Find where the given text appears and provide that cell's center as [X, Y] coordinate. 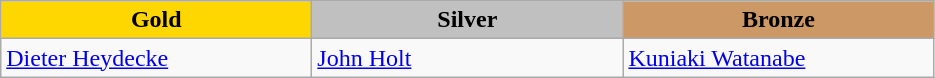
Gold [156, 20]
Bronze [778, 20]
Dieter Heydecke [156, 58]
Kuniaki Watanabe [778, 58]
Silver [468, 20]
John Holt [468, 58]
